Capture the cell that displays the provided text and extract its (x, y) central coordinate. 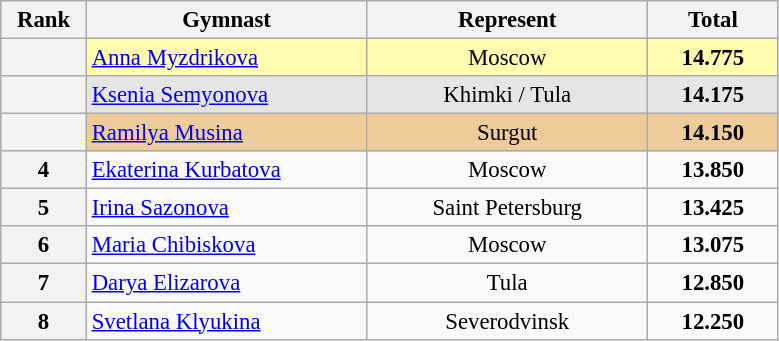
Maria Chibiskova (226, 245)
5 (44, 208)
8 (44, 321)
Ksenia Semyonova (226, 95)
Anna Myzdrikova (226, 58)
Khimki / Tula (508, 95)
Rank (44, 20)
Tula (508, 283)
14.775 (714, 58)
Ramilya Musina (226, 133)
13.850 (714, 170)
Darya Elizarova (226, 283)
13.425 (714, 208)
Represent (508, 20)
6 (44, 245)
12.250 (714, 321)
7 (44, 283)
Irina Sazonova (226, 208)
Gymnast (226, 20)
14.150 (714, 133)
12.850 (714, 283)
Total (714, 20)
Severodvinsk (508, 321)
13.075 (714, 245)
4 (44, 170)
Svetlana Klyukina (226, 321)
Ekaterina Kurbatova (226, 170)
Saint Petersburg (508, 208)
Surgut (508, 133)
14.175 (714, 95)
